Search for the cell housing the specified text and yield its (x, y) center coordinate. 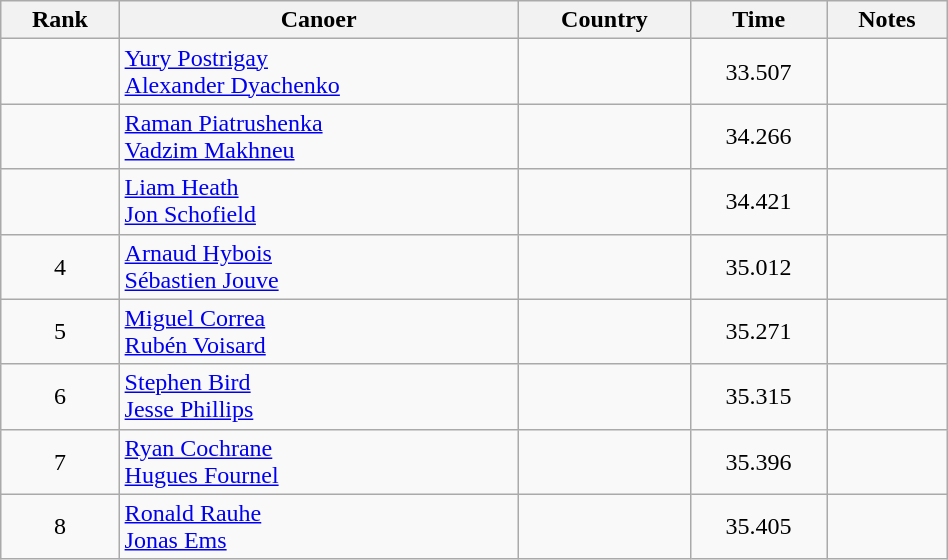
35.271 (759, 332)
35.012 (759, 266)
Time (759, 20)
Ryan CochraneHugues Fournel (318, 462)
Raman PiatrushenkaVadzim Makhneu (318, 136)
33.507 (759, 72)
34.266 (759, 136)
8 (60, 526)
35.405 (759, 526)
Stephen BirdJesse Phillips (318, 396)
Arnaud HyboisSébastien Jouve (318, 266)
Miguel CorreaRubén Voisard (318, 332)
6 (60, 396)
Ronald RauheJonas Ems (318, 526)
Rank (60, 20)
Canoer (318, 20)
Liam HeathJon Schofield (318, 202)
Yury PostrigayAlexander Dyachenko (318, 72)
35.396 (759, 462)
5 (60, 332)
34.421 (759, 202)
Country (604, 20)
Notes (888, 20)
35.315 (759, 396)
7 (60, 462)
4 (60, 266)
